Locate the cell with the specified text and output its [x, y] center coordinate. 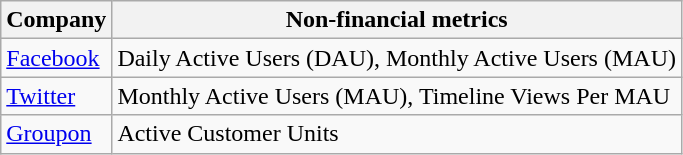
Twitter [56, 96]
Non-financial metrics [397, 20]
Active Customer Units [397, 134]
Facebook [56, 58]
Groupon [56, 134]
Monthly Active Users (MAU), Timeline Views Per MAU [397, 96]
Company [56, 20]
Daily Active Users (DAU), Monthly Active Users (MAU) [397, 58]
